Capture the cell that displays the provided text and extract its (x, y) central coordinate. 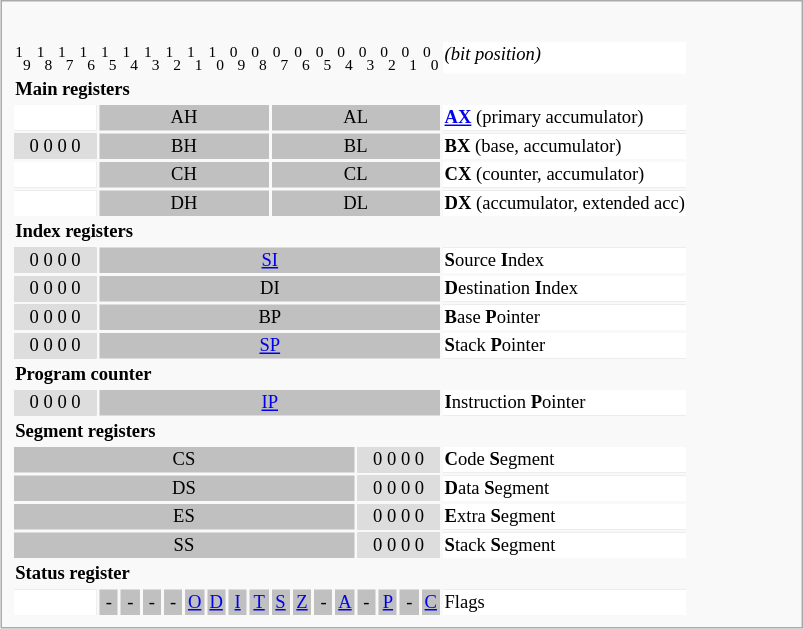
19 (23, 58)
CL (356, 176)
C (431, 603)
BH (184, 147)
BL (356, 147)
05 (323, 58)
04 (345, 58)
Extra Segment (564, 518)
14 (130, 58)
10 (216, 58)
11 (194, 58)
Data Segment (564, 489)
08 (259, 58)
(bit position) (564, 58)
Stack Pointer (564, 347)
Code Segment (564, 461)
17 (66, 58)
DH (184, 204)
DI (270, 290)
12 (173, 58)
BX (base, accumulator) (564, 147)
Status register (350, 575)
A (345, 603)
Program counter (350, 375)
13 (151, 58)
CX (counter, accumulator) (564, 176)
Flags (564, 603)
Z (302, 603)
02 (388, 58)
18 (44, 58)
D (216, 603)
Destination Index (564, 290)
DL (356, 204)
T (259, 603)
DS (184, 489)
I (237, 603)
ES (184, 518)
SS (184, 546)
15 (109, 58)
AX (primary accumulator) (564, 119)
03 (366, 58)
AL (356, 119)
Main registers (350, 90)
Source Index (564, 261)
AH (184, 119)
S (280, 603)
Stack Segment (564, 546)
Segment registers (350, 432)
Base Pointer (564, 318)
CH (184, 176)
CS (184, 461)
O (194, 603)
SP (270, 347)
DX (accumulator, extended acc) (564, 204)
16 (87, 58)
Instruction Pointer (564, 404)
IP (270, 404)
SI (270, 261)
BP (270, 318)
01 (409, 58)
06 (302, 58)
07 (280, 58)
P (388, 603)
09 (237, 58)
00 (431, 58)
Index registers (350, 233)
